Find where the given text appears and provide that cell's center as [x, y] coordinate. 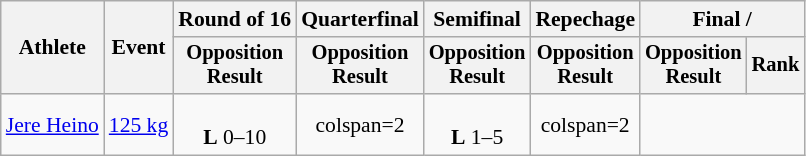
Repechage [585, 19]
Quarterfinal [360, 19]
Athlete [52, 48]
Semifinal [478, 19]
Final / [722, 19]
Rank [776, 66]
L 0–10 [234, 124]
Event [138, 48]
L 1–5 [478, 124]
125 kg [138, 124]
Jere Heino [52, 124]
Round of 16 [234, 19]
